Return (X, Y) of the center of cell containing provided text 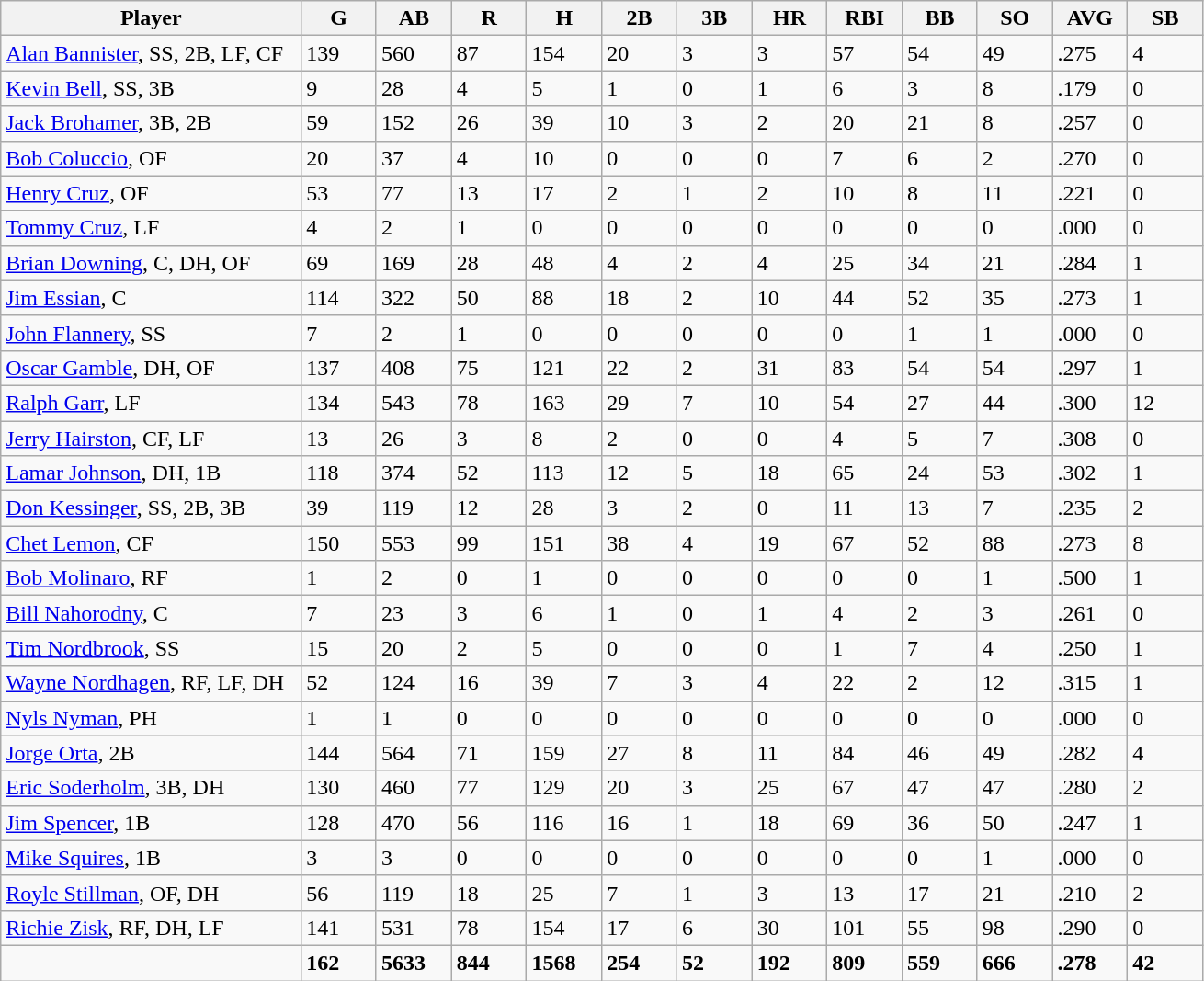
2B (640, 18)
322 (414, 298)
134 (339, 403)
98 (1015, 928)
Bob Molinaro, RF (151, 578)
Don Kessinger, SS, 2B, 3B (151, 508)
Jim Essian, C (151, 298)
150 (339, 543)
65 (865, 473)
.302 (1090, 473)
3B (714, 18)
460 (414, 788)
36 (940, 823)
Jim Spencer, 1B (151, 823)
Alan Bannister, SS, 2B, LF, CF (151, 53)
.257 (1090, 123)
15 (339, 648)
Henry Cruz, OF (151, 193)
42 (1165, 963)
Player (151, 18)
.315 (1090, 683)
37 (414, 158)
151 (564, 543)
130 (339, 788)
553 (414, 543)
118 (339, 473)
128 (339, 823)
Jack Brohamer, 3B, 2B (151, 123)
Richie Zisk, RF, DH, LF (151, 928)
5633 (414, 963)
35 (1015, 298)
.250 (1090, 648)
139 (339, 53)
Lamar Johnson, DH, 1B (151, 473)
BB (940, 18)
30 (789, 928)
99 (489, 543)
.247 (1090, 823)
71 (489, 753)
162 (339, 963)
31 (789, 368)
.500 (1090, 578)
Tim Nordbrook, SS (151, 648)
24 (940, 473)
R (489, 18)
Bill Nahorodny, C (151, 613)
159 (564, 753)
Ralph Garr, LF (151, 403)
531 (414, 928)
374 (414, 473)
55 (940, 928)
Mike Squires, 1B (151, 858)
84 (865, 753)
.280 (1090, 788)
46 (940, 753)
Wayne Nordhagen, RF, LF, DH (151, 683)
29 (640, 403)
113 (564, 473)
.290 (1090, 928)
.261 (1090, 613)
.221 (1090, 193)
AB (414, 18)
254 (640, 963)
114 (339, 298)
AVG (1090, 18)
75 (489, 368)
141 (339, 928)
124 (414, 683)
.179 (1090, 88)
Chet Lemon, CF (151, 543)
59 (339, 123)
470 (414, 823)
1568 (564, 963)
87 (489, 53)
560 (414, 53)
121 (564, 368)
.210 (1090, 893)
Jorge Orta, 2B (151, 753)
.308 (1090, 439)
.282 (1090, 753)
.235 (1090, 508)
Tommy Cruz, LF (151, 228)
Jerry Hairston, CF, LF (151, 439)
809 (865, 963)
23 (414, 613)
48 (564, 263)
137 (339, 368)
152 (414, 123)
144 (339, 753)
.270 (1090, 158)
Nyls Nyman, PH (151, 718)
163 (564, 403)
564 (414, 753)
H (564, 18)
83 (865, 368)
Royle Stillman, OF, DH (151, 893)
SO (1015, 18)
169 (414, 263)
Brian Downing, C, DH, OF (151, 263)
34 (940, 263)
Bob Coluccio, OF (151, 158)
Oscar Gamble, DH, OF (151, 368)
.284 (1090, 263)
.297 (1090, 368)
559 (940, 963)
SB (1165, 18)
9 (339, 88)
408 (414, 368)
.275 (1090, 53)
.300 (1090, 403)
57 (865, 53)
RBI (865, 18)
Eric Soderholm, 3B, DH (151, 788)
129 (564, 788)
John Flannery, SS (151, 333)
101 (865, 928)
HR (789, 18)
543 (414, 403)
844 (489, 963)
Kevin Bell, SS, 3B (151, 88)
.278 (1090, 963)
38 (640, 543)
116 (564, 823)
666 (1015, 963)
19 (789, 543)
G (339, 18)
192 (789, 963)
